Extract the (X, Y) coordinate from the center of the cell holding the provided text.  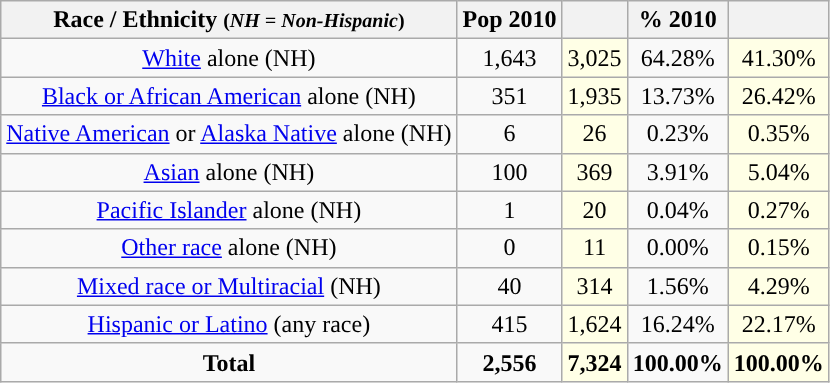
Pacific Islander alone (NH) (229, 210)
0.00% (678, 248)
11 (594, 248)
6 (510, 134)
1.56% (678, 286)
26 (594, 134)
40 (510, 286)
1,643 (510, 58)
13.73% (678, 96)
1,624 (594, 324)
1,935 (594, 96)
4.29% (778, 286)
0.23% (678, 134)
0.27% (778, 210)
Asian alone (NH) (229, 172)
415 (510, 324)
1 (510, 210)
7,324 (594, 362)
% 2010 (678, 20)
0 (510, 248)
20 (594, 210)
Race / Ethnicity (NH = Non-Hispanic) (229, 20)
Other race alone (NH) (229, 248)
Mixed race or Multiracial (NH) (229, 286)
5.04% (778, 172)
64.28% (678, 58)
Native American or Alaska Native alone (NH) (229, 134)
3,025 (594, 58)
White alone (NH) (229, 58)
26.42% (778, 96)
41.30% (778, 58)
314 (594, 286)
3.91% (678, 172)
Pop 2010 (510, 20)
Total (229, 362)
0.15% (778, 248)
2,556 (510, 362)
369 (594, 172)
Black or African American alone (NH) (229, 96)
16.24% (678, 324)
Hispanic or Latino (any race) (229, 324)
100 (510, 172)
351 (510, 96)
0.04% (678, 210)
22.17% (778, 324)
0.35% (778, 134)
